Detect which cell encompasses the target text, then output its (X, Y) center coordinate. 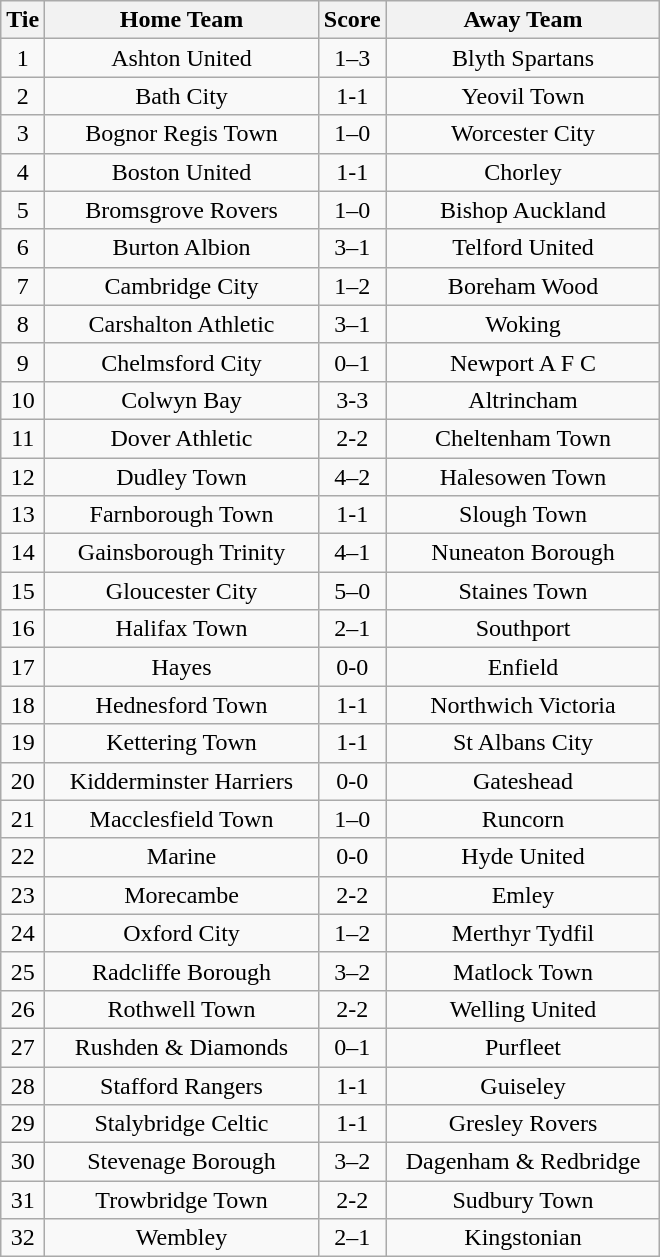
Guiseley (523, 1085)
5–0 (352, 591)
Northwich Victoria (523, 705)
Southport (523, 629)
1–3 (352, 58)
7 (23, 286)
17 (23, 667)
30 (23, 1162)
3 (23, 134)
Bath City (182, 96)
Dover Athletic (182, 438)
3-3 (352, 400)
Yeovil Town (523, 96)
Cambridge City (182, 286)
Kidderminster Harriers (182, 781)
14 (23, 553)
Matlock Town (523, 971)
Worcester City (523, 134)
Dudley Town (182, 477)
Morecambe (182, 895)
28 (23, 1085)
Boreham Wood (523, 286)
Stevenage Borough (182, 1162)
8 (23, 324)
Ashton United (182, 58)
19 (23, 743)
St Albans City (523, 743)
Purfleet (523, 1047)
11 (23, 438)
Gateshead (523, 781)
Enfield (523, 667)
Blyth Spartans (523, 58)
23 (23, 895)
Marine (182, 857)
1 (23, 58)
20 (23, 781)
Staines Town (523, 591)
Tie (23, 20)
27 (23, 1047)
Away Team (523, 20)
Colwyn Bay (182, 400)
Altrincham (523, 400)
Rothwell Town (182, 1009)
Emley (523, 895)
Slough Town (523, 515)
10 (23, 400)
Bromsgrove Rovers (182, 210)
Sudbury Town (523, 1200)
15 (23, 591)
29 (23, 1124)
Bognor Regis Town (182, 134)
26 (23, 1009)
25 (23, 971)
24 (23, 933)
32 (23, 1238)
Hednesford Town (182, 705)
Rushden & Diamonds (182, 1047)
Home Team (182, 20)
Macclesfield Town (182, 819)
Nuneaton Borough (523, 553)
2 (23, 96)
9 (23, 362)
22 (23, 857)
Merthyr Tydfil (523, 933)
Burton Albion (182, 248)
13 (23, 515)
5 (23, 210)
Runcorn (523, 819)
Woking (523, 324)
Dagenham & Redbridge (523, 1162)
Boston United (182, 172)
Gloucester City (182, 591)
Score (352, 20)
Carshalton Athletic (182, 324)
Kingstonian (523, 1238)
Wembley (182, 1238)
Farnborough Town (182, 515)
16 (23, 629)
4–1 (352, 553)
Halesowen Town (523, 477)
4 (23, 172)
4–2 (352, 477)
Stalybridge Celtic (182, 1124)
Trowbridge Town (182, 1200)
Gainsborough Trinity (182, 553)
Halifax Town (182, 629)
Bishop Auckland (523, 210)
Oxford City (182, 933)
Radcliffe Borough (182, 971)
21 (23, 819)
18 (23, 705)
Chorley (523, 172)
Cheltenham Town (523, 438)
31 (23, 1200)
Newport A F C (523, 362)
Kettering Town (182, 743)
Gresley Rovers (523, 1124)
Hayes (182, 667)
Welling United (523, 1009)
Telford United (523, 248)
Chelmsford City (182, 362)
6 (23, 248)
Stafford Rangers (182, 1085)
12 (23, 477)
Hyde United (523, 857)
